Return the [x, y] coordinate for the center point of the cell that contains the specified text.  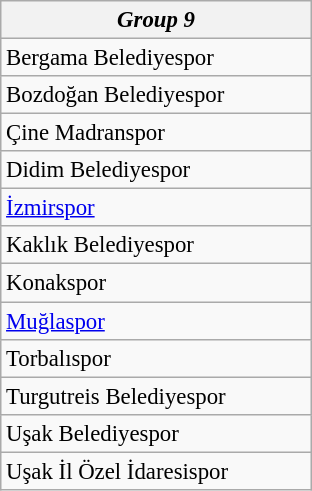
Uşak Belediyespor [156, 433]
Konakspor [156, 283]
Turgutreis Belediyespor [156, 396]
Uşak İl Özel İdaresispor [156, 471]
Çine Madranspor [156, 133]
Torbalıspor [156, 358]
Didim Belediyespor [156, 170]
Bozdoğan Belediyespor [156, 95]
İzmirspor [156, 208]
Bergama Belediyespor [156, 58]
Kaklık Belediyespor [156, 245]
Muğlaspor [156, 321]
Group 9 [156, 20]
